Detect which cell encompasses the target text, then output its (x, y) center coordinate. 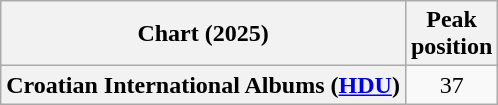
Peakposition (451, 34)
37 (451, 85)
Chart (2025) (204, 34)
Croatian International Albums (HDU) (204, 85)
